From the cell containing the given text, extract its center point as [x, y] coordinate. 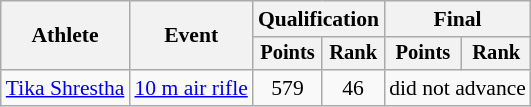
Athlete [66, 36]
579 [288, 88]
Tika Shrestha [66, 88]
Event [190, 36]
10 m air rifle [190, 88]
Qualification [318, 19]
46 [353, 88]
did not advance [458, 88]
Final [458, 19]
